Extract the (x, y) coordinate from the center of the cell holding the provided text.  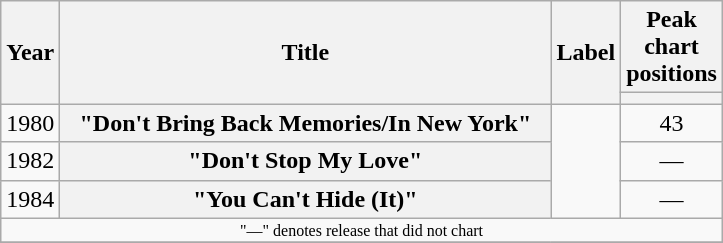
Label (586, 52)
1980 (30, 123)
Title (306, 52)
"You Can't Hide (It)" (306, 199)
1982 (30, 161)
"Don't Bring Back Memories/In New York" (306, 123)
Year (30, 52)
43 (672, 123)
Peak chart positions (672, 47)
"Don't Stop My Love" (306, 161)
"—" denotes release that did not chart (362, 230)
1984 (30, 199)
